Scan for the cell matching the given text and deliver its (x, y) coordinate at center. 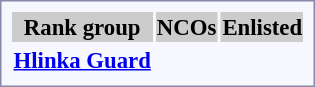
Enlisted (262, 27)
Rank group (82, 27)
NCOs (186, 27)
Hlinka Guard (82, 60)
